Scan for the cell matching the given text and deliver its [X, Y] coordinate at center. 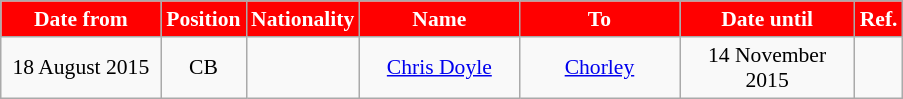
Ref. [879, 19]
Nationality [302, 19]
Chris Doyle [439, 68]
CB [204, 68]
18 August 2015 [81, 68]
Name [439, 19]
To [599, 19]
Chorley [599, 68]
Position [204, 19]
14 November 2015 [768, 68]
Date until [768, 19]
Date from [81, 19]
